Scan for the cell matching the given text and deliver its [x, y] coordinate at center. 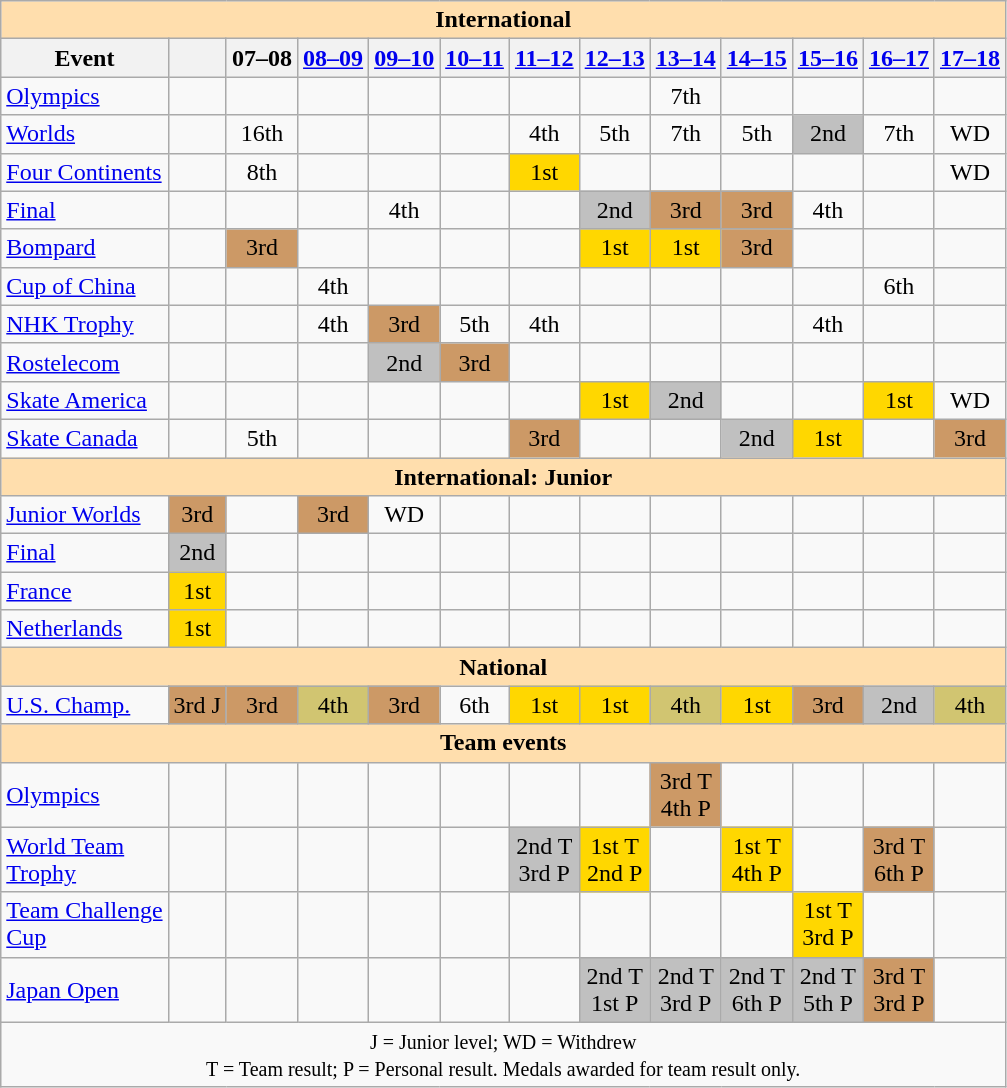
3rd T 4th P [686, 794]
15–16 [828, 58]
07–08 [262, 58]
Worlds [84, 134]
8th [262, 172]
World TeamTrophy [84, 860]
08–09 [334, 58]
Japan Open [84, 990]
U.S. Champ. [84, 705]
Skate Canada [84, 438]
Four Continents [84, 172]
NHK Trophy [84, 324]
11–12 [544, 58]
1st T 2nd P [614, 860]
17–18 [970, 58]
Team ChallengeCup [84, 924]
Junior Worlds [84, 515]
3rd T 3rd P [898, 990]
Cup of China [84, 286]
Bompard [84, 248]
16th [262, 134]
J = Junior level; WD = Withdrew T = Team result; P = Personal result. Medals awarded for team result only. [504, 1054]
2nd T 5th P [828, 990]
3rd J [197, 705]
14–15 [756, 58]
1st T 3rd P [828, 924]
13–14 [686, 58]
France [84, 591]
12–13 [614, 58]
National [504, 667]
Skate America [84, 400]
Team events [504, 743]
International: Junior [504, 477]
10–11 [475, 58]
1st T 4th P [756, 860]
International [504, 20]
16–17 [898, 58]
09–10 [404, 58]
Rostelecom [84, 362]
2nd T 1st P [614, 990]
2nd T 6th P [756, 990]
Netherlands [84, 629]
3rd T 6th P [898, 860]
Event [84, 58]
